For the text-containing cell, return its midpoint in [X, Y] coordinate format. 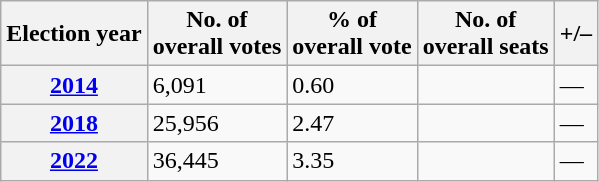
2.47 [352, 123]
3.35 [352, 161]
+/– [576, 34]
25,956 [217, 123]
0.60 [352, 85]
Election year [74, 34]
2014 [74, 85]
No. ofoverall votes [217, 34]
6,091 [217, 85]
36,445 [217, 161]
% ofoverall vote [352, 34]
2022 [74, 161]
2018 [74, 123]
No. ofoverall seats [486, 34]
